Pinpoint the cell where the given text exists, returning its [X, Y] midpoint coordinate. 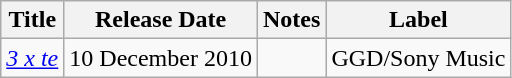
Title [32, 20]
Label [418, 20]
Notes [291, 20]
10 December 2010 [161, 58]
GGD/Sony Music [418, 58]
3 x te [32, 58]
Release Date [161, 20]
